Identify which cell holds the provided text, then report its [X, Y] central coordinate. 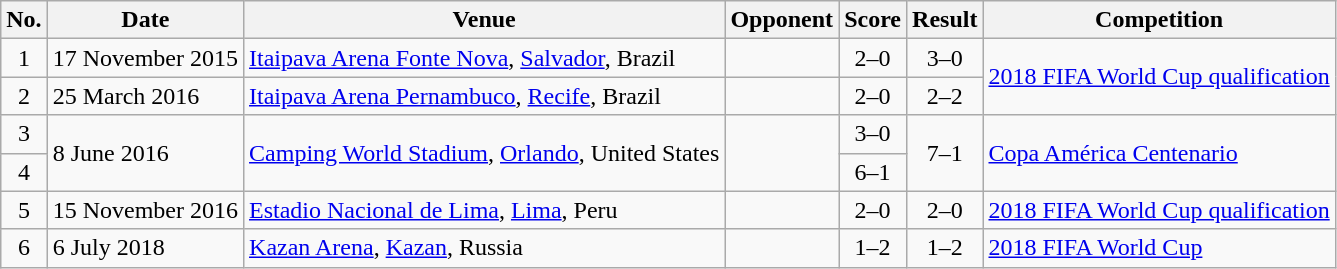
Copa América Centenario [1159, 153]
5 [24, 210]
15 November 2016 [145, 210]
Result [945, 20]
7–1 [945, 153]
6 [24, 248]
2–2 [945, 96]
6–1 [873, 172]
Camping World Stadium, Orlando, United States [484, 153]
Opponent [782, 20]
No. [24, 20]
8 June 2016 [145, 153]
4 [24, 172]
Estadio Nacional de Lima, Lima, Peru [484, 210]
Score [873, 20]
3 [24, 134]
6 July 2018 [145, 248]
2018 FIFA World Cup [1159, 248]
Itaipava Arena Pernambuco, Recife, Brazil [484, 96]
Kazan Arena, Kazan, Russia [484, 248]
1 [24, 58]
Competition [1159, 20]
2 [24, 96]
Itaipava Arena Fonte Nova, Salvador, Brazil [484, 58]
25 March 2016 [145, 96]
Date [145, 20]
Venue [484, 20]
17 November 2015 [145, 58]
